Search for the cell housing the specified text and yield its [x, y] center coordinate. 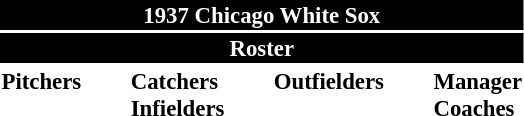
Roster [262, 48]
1937 Chicago White Sox [262, 15]
